Detect which cell encompasses the target text, then output its (X, Y) center coordinate. 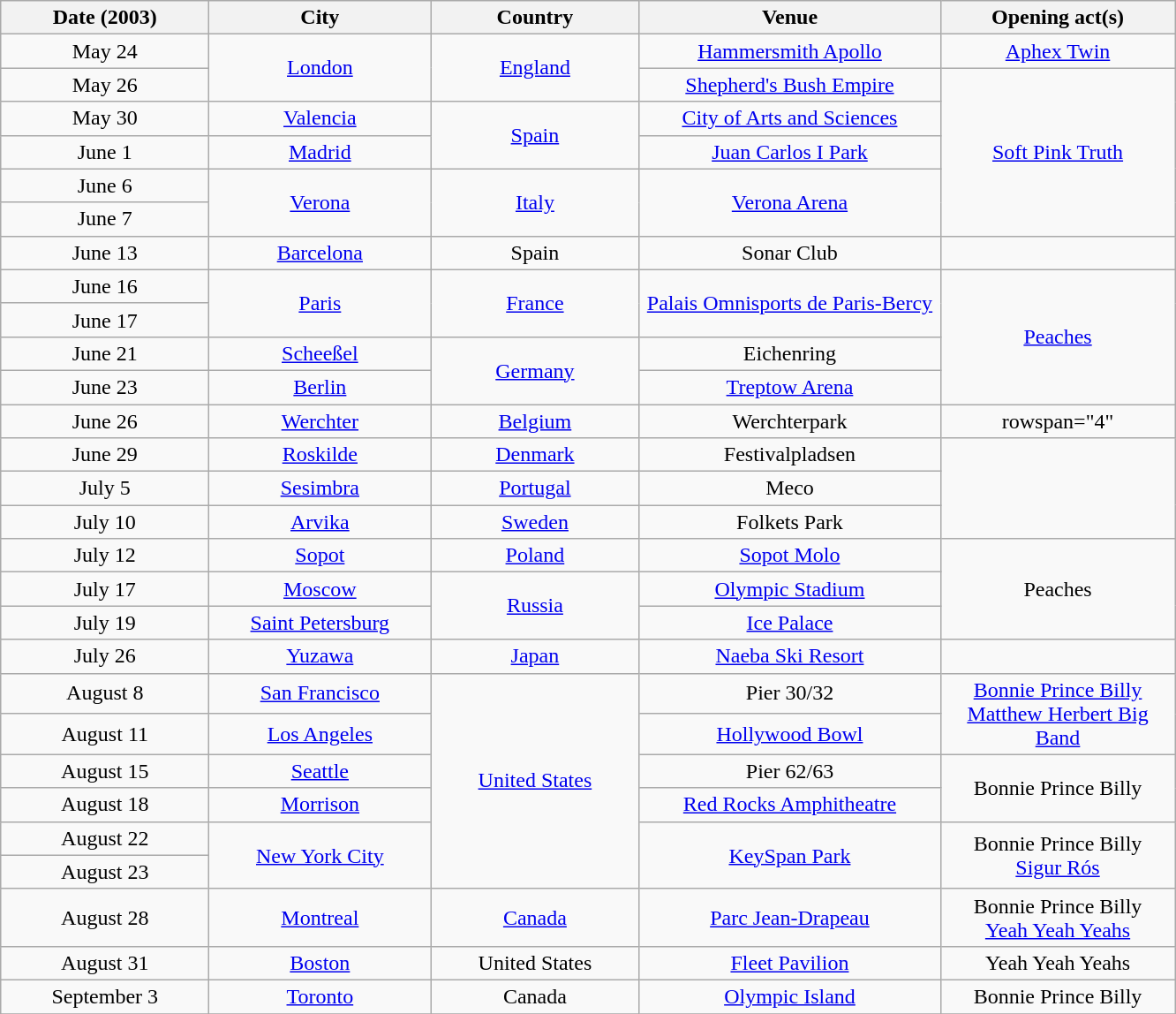
Italy (535, 202)
Morrison (320, 805)
Toronto (320, 996)
Festivalpladsen (789, 455)
June 23 (105, 387)
Roskilde (320, 455)
KeySpan Park (789, 855)
Date (2003) (105, 18)
August 15 (105, 771)
June 13 (105, 253)
May 26 (105, 85)
June 21 (105, 353)
August 8 (105, 693)
June 6 (105, 185)
France (535, 303)
Bonnie Prince BillyYeah Yeah Yeahs (1058, 917)
Bonnie Prince BillySigur Rós (1058, 855)
Juan Carlos I Park (789, 152)
Folkets Park (789, 522)
June 17 (105, 320)
Portugal (535, 488)
Red Rocks Amphitheatre (789, 805)
Hammersmith Apollo (789, 51)
Eichenring (789, 353)
Soft Pink Truth (1058, 152)
Barcelona (320, 253)
Seattle (320, 771)
August 23 (105, 872)
Los Angeles (320, 734)
Opening act(s) (1058, 18)
New York City (320, 855)
Paris (320, 303)
City (320, 18)
Palais Omnisports de Paris-Bercy (789, 303)
August 18 (105, 805)
England (535, 68)
Germany (535, 370)
Treptow Arena (789, 387)
Olympic Island (789, 996)
Sopot Molo (789, 556)
Russia (535, 606)
Sesimbra (320, 488)
Venue (789, 18)
August 11 (105, 734)
Boston (320, 963)
July 26 (105, 656)
Werchterpark (789, 421)
Yuzawa (320, 656)
Arvika (320, 522)
Yeah Yeah Yeahs (1058, 963)
London (320, 68)
Sweden (535, 522)
Bonnie Prince BillyMatthew Herbert Big Band (1058, 714)
Shepherd's Bush Empire (789, 85)
Pier 30/32 (789, 693)
Aphex Twin (1058, 51)
Meco (789, 488)
September 3 (105, 996)
July 12 (105, 556)
Verona Arena (789, 202)
Parc Jean-Drapeau (789, 917)
Ice Palace (789, 623)
Belgium (535, 421)
Madrid (320, 152)
Verona (320, 202)
Moscow (320, 589)
Scheeßel (320, 353)
Werchter (320, 421)
Sopot (320, 556)
Montreal (320, 917)
Sonar Club (789, 253)
June 29 (105, 455)
June 7 (105, 219)
Naeba Ski Resort (789, 656)
June 16 (105, 286)
June 26 (105, 421)
Poland (535, 556)
rowspan="4" (1058, 421)
August 31 (105, 963)
Olympic Stadium (789, 589)
Denmark (535, 455)
Berlin (320, 387)
May 24 (105, 51)
Saint Petersburg (320, 623)
August 22 (105, 838)
July 5 (105, 488)
Valencia (320, 118)
July 19 (105, 623)
Fleet Pavilion (789, 963)
July 17 (105, 589)
June 1 (105, 152)
July 10 (105, 522)
Country (535, 18)
May 30 (105, 118)
Pier 62/63 (789, 771)
Hollywood Bowl (789, 734)
Japan (535, 656)
August 28 (105, 917)
City of Arts and Sciences (789, 118)
San Francisco (320, 693)
